Search for the cell housing the specified text and yield its [x, y] center coordinate. 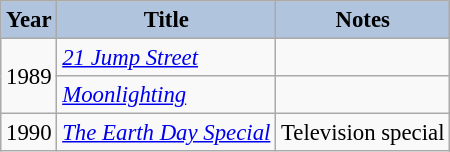
Moonlighting [166, 95]
Title [166, 20]
1989 [29, 76]
Television special [363, 133]
21 Jump Street [166, 58]
The Earth Day Special [166, 133]
Year [29, 20]
1990 [29, 133]
Notes [363, 20]
